Extract the (X, Y) coordinate from the center of the cell holding the provided text.  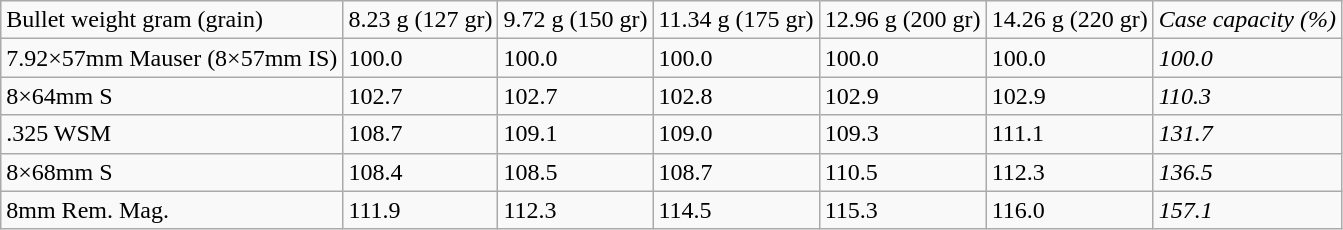
108.5 (576, 172)
116.0 (1070, 210)
131.7 (1247, 134)
8×64mm S (172, 96)
115.3 (902, 210)
11.34 g (175 gr) (736, 20)
109.3 (902, 134)
8mm Rem. Mag. (172, 210)
136.5 (1247, 172)
157.1 (1247, 210)
110.3 (1247, 96)
114.5 (736, 210)
111.1 (1070, 134)
Bullet weight gram (grain) (172, 20)
14.26 g (220 gr) (1070, 20)
109.1 (576, 134)
.325 WSM (172, 134)
109.0 (736, 134)
111.9 (420, 210)
12.96 g (200 gr) (902, 20)
Case capacity (%) (1247, 20)
108.4 (420, 172)
110.5 (902, 172)
102.8 (736, 96)
7.92×57mm Mauser (8×57mm IS) (172, 58)
8.23 g (127 gr) (420, 20)
9.72 g (150 gr) (576, 20)
8×68mm S (172, 172)
